Pinpoint the cell where the given text exists, returning its (x, y) midpoint coordinate. 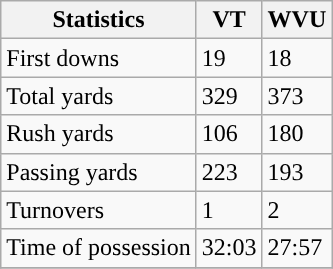
Time of possession (99, 248)
18 (297, 58)
First downs (99, 58)
WVU (297, 20)
373 (297, 96)
1 (229, 210)
Statistics (99, 20)
32:03 (229, 248)
193 (297, 172)
Passing yards (99, 172)
329 (229, 96)
223 (229, 172)
180 (297, 134)
106 (229, 134)
2 (297, 210)
Turnovers (99, 210)
Total yards (99, 96)
19 (229, 58)
27:57 (297, 248)
Rush yards (99, 134)
VT (229, 20)
